Return (X, Y) of the center of cell containing provided text 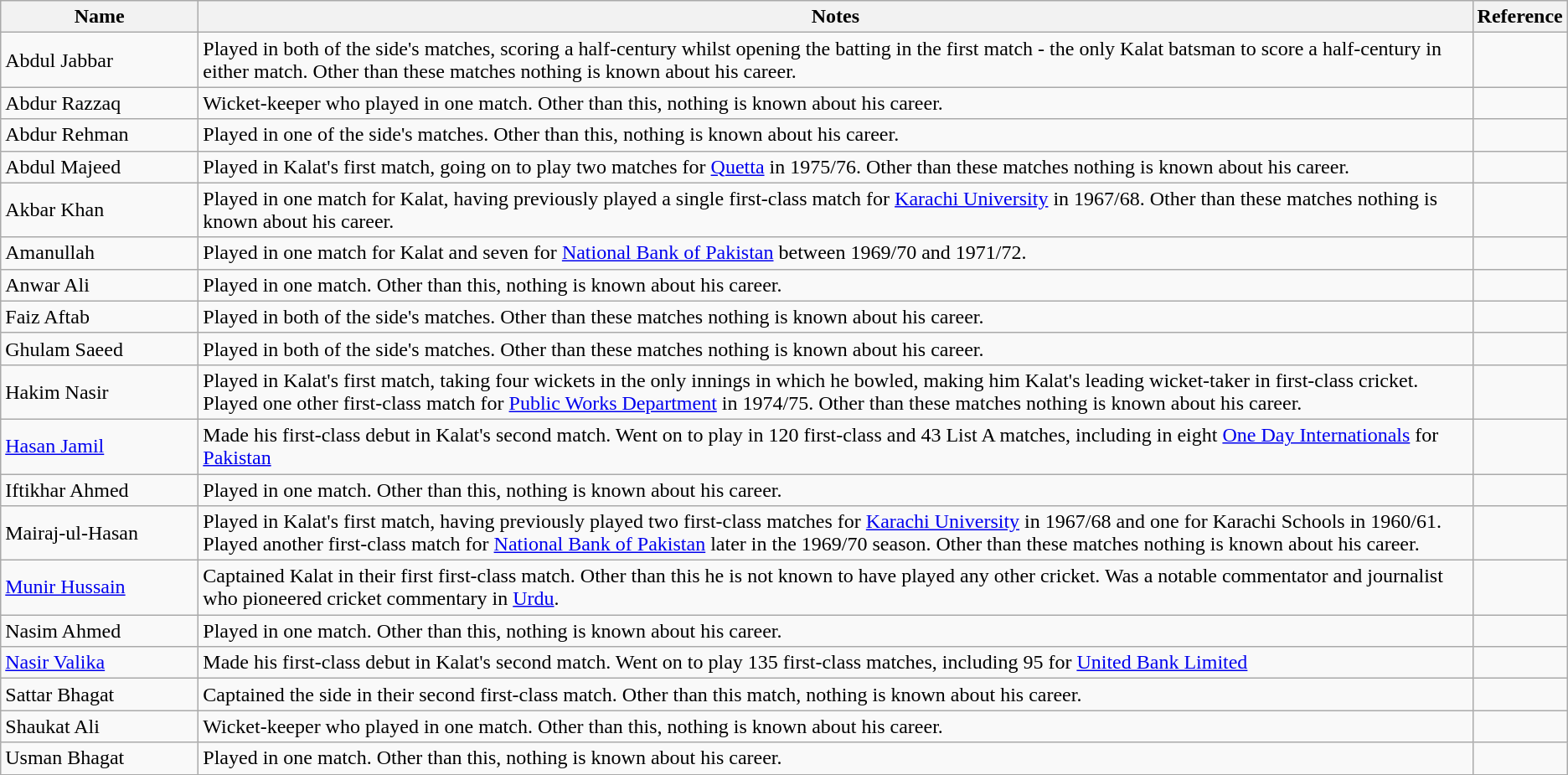
Shaukat Ali (100, 726)
Usman Bhagat (100, 758)
Abdur Razzaq (100, 103)
Mairaj-ul-Hasan (100, 533)
Iftikhar Ahmed (100, 490)
Made his first-class debut in Kalat's second match. Went on to play 135 first-class matches, including 95 for United Bank Limited (836, 663)
Captained the side in their second first-class match. Other than this match, nothing is known about his career. (836, 695)
Ghulam Saeed (100, 349)
Akbar Khan (100, 209)
Anwar Ali (100, 285)
Hasan Jamil (100, 446)
Abdul Jabbar (100, 60)
Amanullah (100, 253)
Reference (1519, 17)
Sattar Bhagat (100, 695)
Played in one of the side's matches. Other than this, nothing is known about his career. (836, 135)
Notes (836, 17)
Faiz Aftab (100, 317)
Munir Hussain (100, 588)
Nasir Valika (100, 663)
Abdul Majeed (100, 167)
Hakim Nasir (100, 392)
Nasim Ahmed (100, 631)
Played in Kalat's first match, going on to play two matches for Quetta in 1975/76. Other than these matches nothing is known about his career. (836, 167)
Name (100, 17)
Abdur Rehman (100, 135)
Played in one match for Kalat and seven for National Bank of Pakistan between 1969/70 and 1971/72. (836, 253)
